Find where the given text appears and provide that cell's center as [x, y] coordinate. 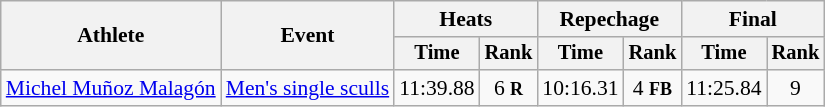
Heats [466, 19]
6 R [509, 88]
Michel Muñoz Malagón [111, 88]
11:39.88 [436, 88]
Men's single sculls [308, 88]
10:16.31 [580, 88]
11:25.84 [724, 88]
4 FB [653, 88]
Final [752, 19]
Athlete [111, 36]
9 [796, 88]
Event [308, 36]
Repechage [609, 19]
